Return the [x, y] coordinate for the center point of the cell that contains the specified text.  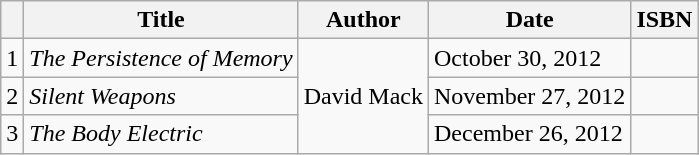
ISBN [664, 20]
David Mack [363, 96]
The Persistence of Memory [161, 58]
October 30, 2012 [530, 58]
Title [161, 20]
3 [12, 134]
The Body Electric [161, 134]
Author [363, 20]
2 [12, 96]
November 27, 2012 [530, 96]
Date [530, 20]
1 [12, 58]
Silent Weapons [161, 96]
December 26, 2012 [530, 134]
